Scan for the cell matching the given text and deliver its (x, y) coordinate at center. 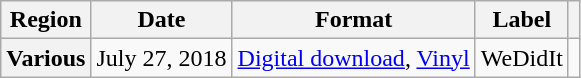
WeDidIt (522, 58)
Label (522, 20)
Date (162, 20)
July 27, 2018 (162, 58)
Format (354, 20)
Digital download, Vinyl (354, 58)
Various (46, 58)
Region (46, 20)
